Return the [x, y] coordinate for the center point of the cell that contains the specified text.  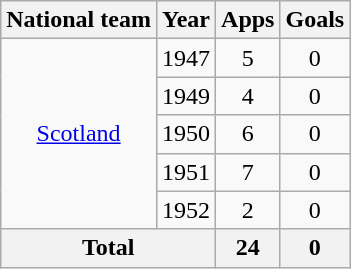
1952 [186, 210]
7 [248, 172]
2 [248, 210]
1947 [186, 58]
6 [248, 134]
5 [248, 58]
4 [248, 96]
National team [79, 20]
1949 [186, 96]
1951 [186, 172]
Scotland [79, 134]
Year [186, 20]
Apps [248, 20]
24 [248, 248]
Goals [315, 20]
Total [108, 248]
1950 [186, 134]
